From the cell containing the given text, extract its center point as (X, Y) coordinate. 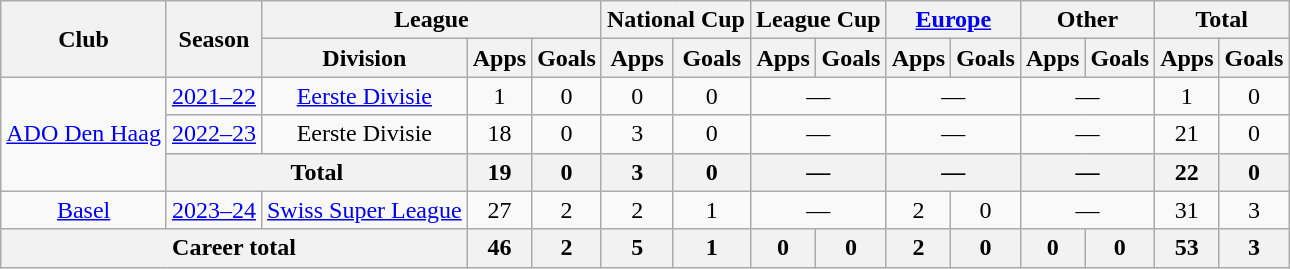
22 (1187, 172)
2023–24 (214, 210)
Other (1087, 20)
5 (637, 248)
League (431, 20)
18 (499, 134)
31 (1187, 210)
National Cup (676, 20)
Swiss Super League (364, 210)
19 (499, 172)
27 (499, 210)
Season (214, 39)
League Cup (818, 20)
21 (1187, 134)
53 (1187, 248)
Career total (234, 248)
Club (84, 39)
ADO Den Haag (84, 134)
Basel (84, 210)
Division (364, 58)
2022–23 (214, 134)
Europe (953, 20)
2021–22 (214, 96)
46 (499, 248)
